Output the [X, Y] coordinate of the center of the cell containing the given text.  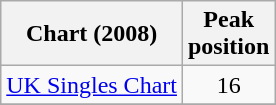
UK Singles Chart [92, 85]
16 [228, 85]
Peakposition [228, 34]
Chart (2008) [92, 34]
